Scan for the cell matching the given text and deliver its (X, Y) coordinate at center. 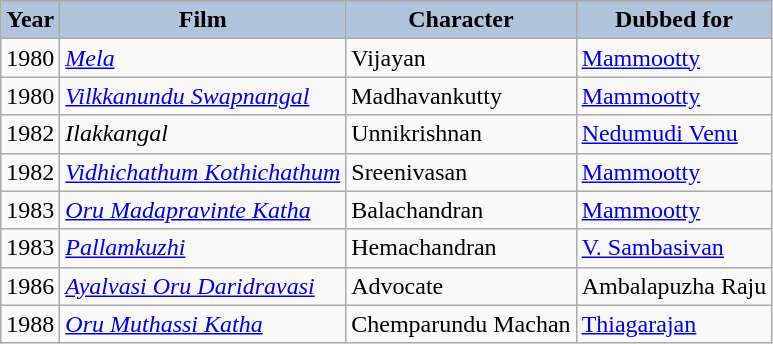
1986 (30, 286)
Ambalapuzha Raju (674, 286)
Unnikrishnan (461, 134)
Vilkkanundu Swapnangal (203, 96)
Thiagarajan (674, 324)
Sreenivasan (461, 172)
Oru Muthassi Katha (203, 324)
Balachandran (461, 210)
Character (461, 20)
Ayalvasi Oru Daridravasi (203, 286)
Oru Madapravinte Katha (203, 210)
Year (30, 20)
Ilakkangal (203, 134)
Dubbed for (674, 20)
Nedumudi Venu (674, 134)
V. Sambasivan (674, 248)
1988 (30, 324)
Vijayan (461, 58)
Advocate (461, 286)
Madhavankutty (461, 96)
Chemparundu Machan (461, 324)
Hemachandran (461, 248)
Vidhichathum Kothichathum (203, 172)
Pallamkuzhi (203, 248)
Mela (203, 58)
Film (203, 20)
